Output the (X, Y) coordinate of the center of the cell containing the given text.  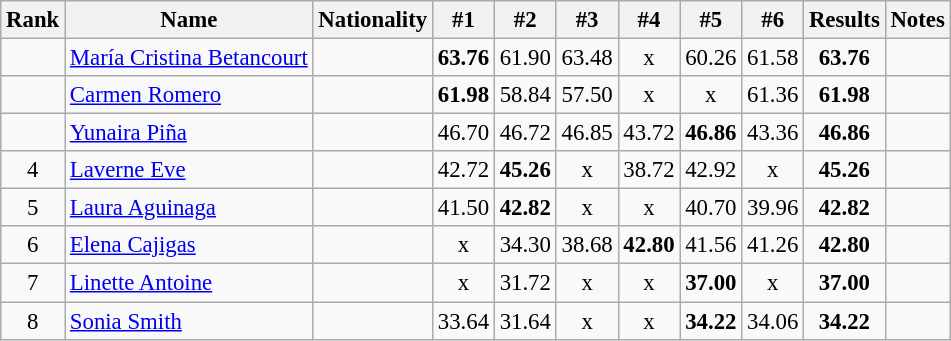
Linette Antoine (189, 283)
Laverne Eve (189, 170)
6 (33, 245)
Notes (918, 20)
Yunaira Piña (189, 133)
38.72 (649, 170)
4 (33, 170)
46.72 (525, 133)
María Cristina Betancourt (189, 58)
7 (33, 283)
Elena Cajigas (189, 245)
31.64 (525, 321)
43.36 (773, 133)
43.72 (649, 133)
Rank (33, 20)
#1 (463, 20)
38.68 (587, 245)
63.48 (587, 58)
Laura Aguinaga (189, 208)
57.50 (587, 95)
Nationality (372, 20)
34.30 (525, 245)
#3 (587, 20)
#6 (773, 20)
42.92 (711, 170)
39.96 (773, 208)
40.70 (711, 208)
61.90 (525, 58)
60.26 (711, 58)
34.06 (773, 321)
5 (33, 208)
Sonia Smith (189, 321)
#4 (649, 20)
42.72 (463, 170)
33.64 (463, 321)
58.84 (525, 95)
61.58 (773, 58)
Name (189, 20)
41.26 (773, 245)
8 (33, 321)
#2 (525, 20)
#5 (711, 20)
41.50 (463, 208)
Carmen Romero (189, 95)
46.70 (463, 133)
Results (844, 20)
46.85 (587, 133)
41.56 (711, 245)
61.36 (773, 95)
31.72 (525, 283)
